Capture the cell that displays the provided text and extract its [X, Y] central coordinate. 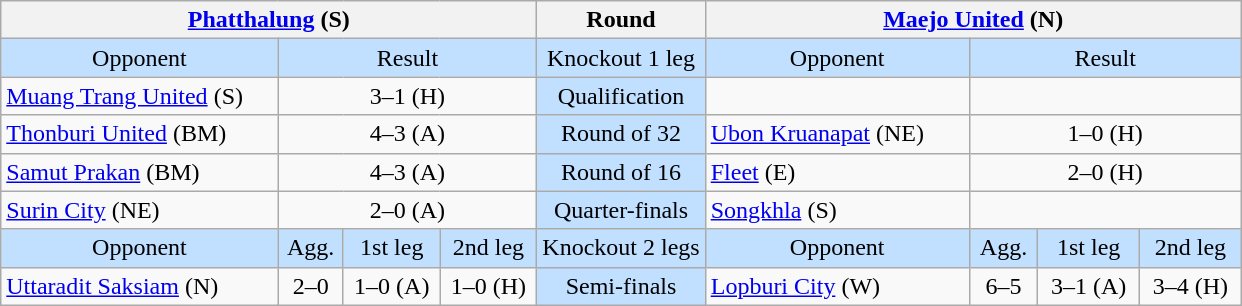
Qualification [621, 96]
Muang Trang United (S) [140, 96]
3–1 (H) [408, 96]
Knockout 2 legs [621, 248]
Surin City (NE) [140, 210]
Round of 32 [621, 134]
3–4 (H) [1191, 286]
Quarter-finals [621, 210]
Semi-finals [621, 286]
Ubon Kruanapat (NE) [837, 134]
2–0 (H) [1105, 172]
Songkhla (S) [837, 210]
2–0 (A) [408, 210]
6–5 [1004, 286]
1–0 (A) [392, 286]
Maejo United (N) [973, 20]
Phatthalung (S) [269, 20]
Knockout 1 leg [621, 58]
Round of 16 [621, 172]
Samut Prakan (BM) [140, 172]
Uttaradit Saksiam (N) [140, 286]
Lopburi City (W) [837, 286]
Thonburi United (BM) [140, 134]
Round [621, 20]
2–0 [310, 286]
3–1 (A) [1089, 286]
Fleet (E) [837, 172]
